Find where the given text appears and provide that cell's center as (X, Y) coordinate. 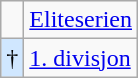
† (12, 58)
Eliteserien (81, 20)
1. divisjon (81, 58)
